Output the (X, Y) coordinate of the center of the cell containing the given text.  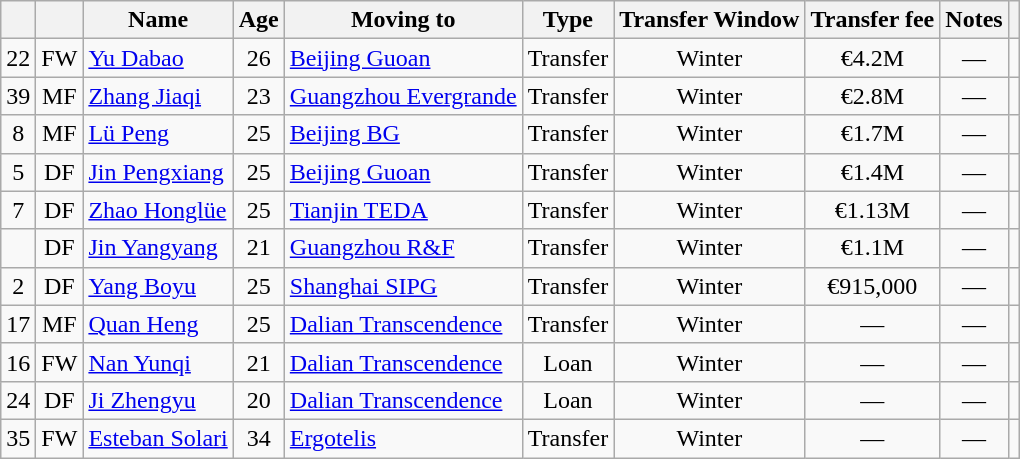
7 (18, 210)
Beijing BG (403, 134)
39 (18, 96)
20 (258, 400)
Transfer Window (710, 20)
Type (568, 20)
€1.4M (872, 172)
€1.7M (872, 134)
23 (258, 96)
24 (18, 400)
Yang Boyu (158, 286)
Guangzhou R&F (403, 248)
Ergotelis (403, 438)
Guangzhou Evergrande (403, 96)
Age (258, 20)
€4.2M (872, 58)
2 (18, 286)
Lü Peng (158, 134)
35 (18, 438)
Zhang Jiaqi (158, 96)
16 (18, 362)
€1.1M (872, 248)
17 (18, 324)
€1.13M (872, 210)
€2.8M (872, 96)
Jin Pengxiang (158, 172)
Moving to (403, 20)
Nan Yunqi (158, 362)
Zhao Honglüe (158, 210)
Tianjin TEDA (403, 210)
€915,000 (872, 286)
34 (258, 438)
Esteban Solari (158, 438)
Notes (974, 20)
Yu Dabao (158, 58)
Name (158, 20)
Ji Zhengyu (158, 400)
Shanghai SIPG (403, 286)
5 (18, 172)
22 (18, 58)
26 (258, 58)
Jin Yangyang (158, 248)
8 (18, 134)
Quan Heng (158, 324)
Transfer fee (872, 20)
